Output the [x, y] coordinate of the center of the cell containing the given text.  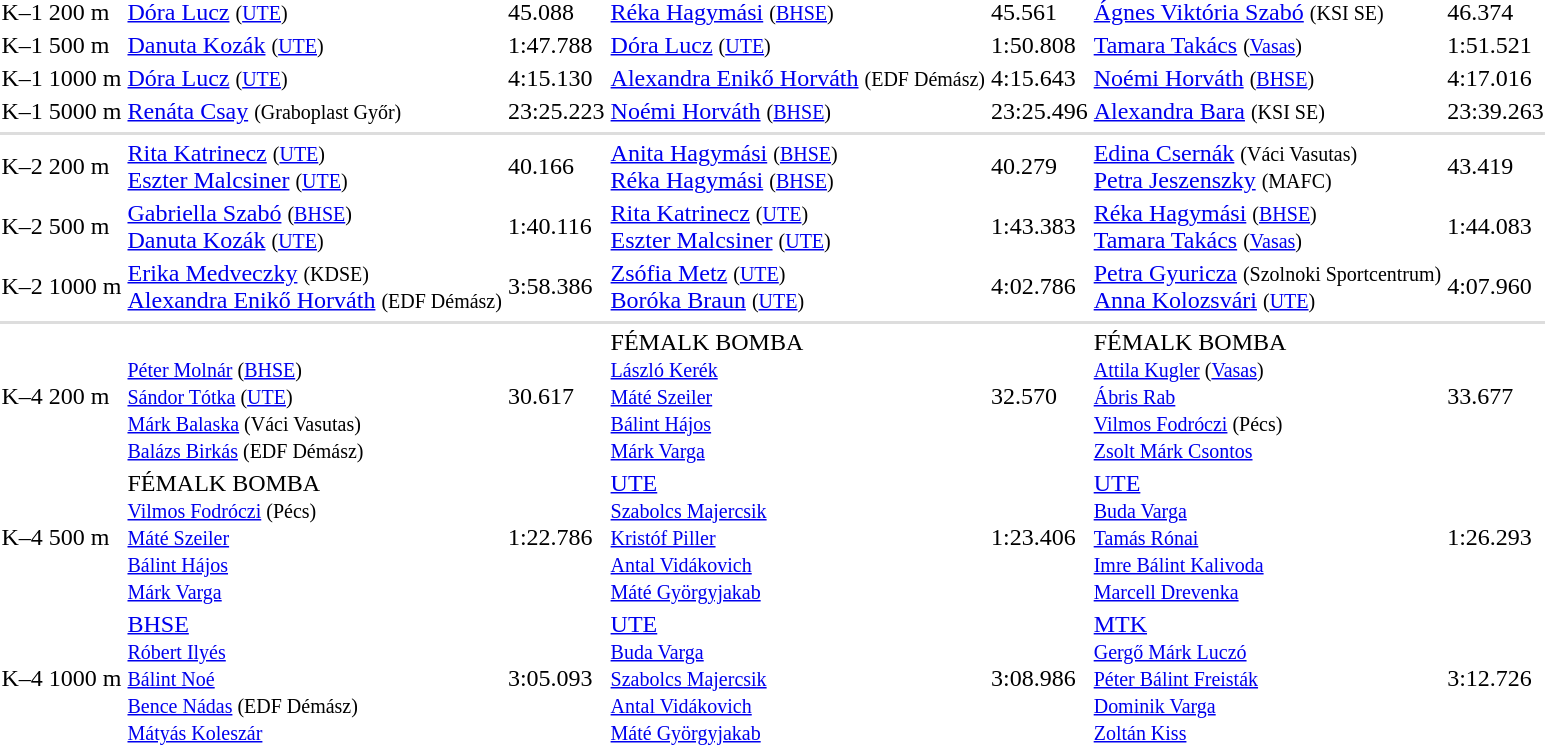
1:23.406 [1040, 537]
Zsófia Metz (UTE) Boróka Braun (UTE) [798, 286]
Réka Hagymási (BHSE) Tamara Takács (Vasas) [1268, 226]
1:50.808 [1040, 45]
UTESzabolcs Majercsik Kristóf Piller Antal Vidákovich Máté Györgyjakab [798, 537]
K–1 5000 m [62, 111]
FÉMALK BOMBALászló Kerék Máté Szeiler Bálint Hájos Márk Varga [798, 396]
23:25.223 [556, 111]
Gabriella Szabó (BHSE) Danuta Kozák (UTE) [314, 226]
Péter Molnár (BHSE) Sándor Tótka (UTE) Márk Balaska (Váci Vasutas) Balázs Birkás (EDF Démász) [314, 396]
K–2 1000 m [62, 286]
Renáta Csay (Graboplast Győr) [314, 111]
1:40.116 [556, 226]
4:15.643 [1040, 78]
Alexandra Enikő Horváth (EDF Démász) [798, 78]
K–1 500 m [62, 45]
Petra Gyuricza (Szolnoki Sportcentrum) Anna Kolozsvári (UTE) [1268, 286]
Alexandra Bara (KSI SE) [1268, 111]
K–4 200 m [62, 396]
FÉMALK BOMBAVilmos Fodróczi (Pécs) Máté Szeiler Bálint Hájos Márk Varga [314, 537]
K–2 200 m [62, 166]
Anita Hagymási (BHSE) Réka Hagymási (BHSE) [798, 166]
40.279 [1040, 166]
30.617 [556, 396]
32.570 [1040, 396]
Erika Medveczky (KDSE) Alexandra Enikő Horváth (EDF Démász) [314, 286]
Tamara Takács (Vasas) [1268, 45]
4:15.130 [556, 78]
1:43.383 [1040, 226]
1:47.788 [556, 45]
FÉMALK BOMBAAttila Kugler (Vasas) Ábris Rab Vilmos Fodróczi (Pécs) Zsolt Márk Csontos [1268, 396]
K–4 500 m [62, 537]
4:02.786 [1040, 286]
Danuta Kozák (UTE) [314, 45]
Edina Csernák (Váci Vasutas) Petra Jeszenszky (MAFC) [1268, 166]
1:22.786 [556, 537]
K–2 500 m [62, 226]
UTEBuda Varga Tamás Rónai Imre Bálint Kalivoda Marcell Drevenka [1268, 537]
3:58.386 [556, 286]
40.166 [556, 166]
23:25.496 [1040, 111]
K–1 1000 m [62, 78]
